Identify which cell holds the provided text, then report its [X, Y] central coordinate. 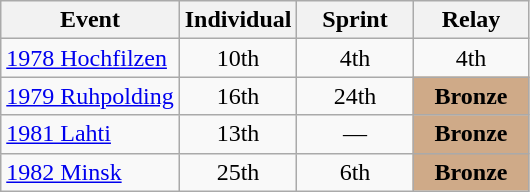
25th [238, 172]
1979 Ruhpolding [90, 96]
16th [238, 96]
1981 Lahti [90, 134]
13th [238, 134]
Event [90, 20]
6th [355, 172]
Sprint [355, 20]
10th [238, 58]
Relay [471, 20]
Individual [238, 20]
24th [355, 96]
— [355, 134]
1978 Hochfilzen [90, 58]
1982 Minsk [90, 172]
